From the cell containing the given text, extract its center point as [x, y] coordinate. 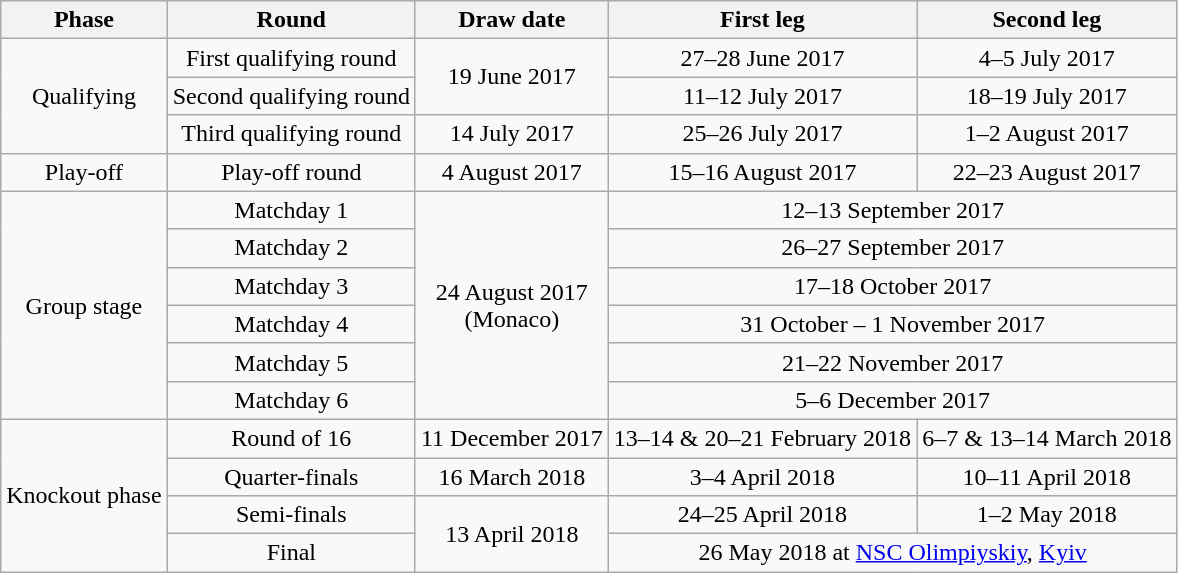
Matchday 2 [291, 248]
Qualifying [84, 96]
17–18 October 2017 [892, 286]
1–2 May 2018 [1047, 515]
12–13 September 2017 [892, 210]
26–27 September 2017 [892, 248]
21–22 November 2017 [892, 362]
11 December 2017 [512, 438]
15–16 August 2017 [762, 172]
Matchday 5 [291, 362]
11–12 July 2017 [762, 96]
4–5 July 2017 [1047, 58]
Group stage [84, 305]
Round of 16 [291, 438]
Final [291, 553]
Matchday 1 [291, 210]
Play-off round [291, 172]
1–2 August 2017 [1047, 134]
Quarter-finals [291, 477]
22–23 August 2017 [1047, 172]
Play-off [84, 172]
13 April 2018 [512, 534]
Second qualifying round [291, 96]
6–7 & 13–14 March 2018 [1047, 438]
24 August 2017(Monaco) [512, 305]
4 August 2017 [512, 172]
5–6 December 2017 [892, 400]
Draw date [512, 20]
13–14 & 20–21 February 2018 [762, 438]
Semi-finals [291, 515]
14 July 2017 [512, 134]
24–25 April 2018 [762, 515]
16 March 2018 [512, 477]
Knockout phase [84, 495]
25–26 July 2017 [762, 134]
19 June 2017 [512, 77]
First qualifying round [291, 58]
Third qualifying round [291, 134]
31 October – 1 November 2017 [892, 324]
Round [291, 20]
3–4 April 2018 [762, 477]
Matchday 6 [291, 400]
First leg [762, 20]
18–19 July 2017 [1047, 96]
Second leg [1047, 20]
10–11 April 2018 [1047, 477]
Matchday 4 [291, 324]
26 May 2018 at NSC Olimpiyskiy, Kyiv [892, 553]
Phase [84, 20]
27–28 June 2017 [762, 58]
Matchday 3 [291, 286]
